Output the (X, Y) coordinate of the center of the cell containing the given text.  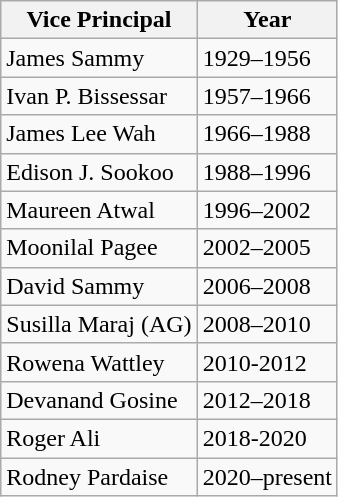
Edison J. Sookoo (99, 172)
1988–1996 (267, 172)
2012–2018 (267, 400)
1996–2002 (267, 210)
Susilla Maraj (AG) (99, 324)
Vice Principal (99, 20)
David Sammy (99, 286)
2018-2020 (267, 438)
James Lee Wah (99, 134)
1929–1956 (267, 58)
Rodney Pardaise (99, 477)
2020–present (267, 477)
2002–2005 (267, 248)
Rowena Wattley (99, 362)
2008–2010 (267, 324)
Devanand Gosine (99, 400)
1957–1966 (267, 96)
2006–2008 (267, 286)
2010-2012 (267, 362)
Ivan P. Bissessar (99, 96)
Moonilal Pagee (99, 248)
Maureen Atwal (99, 210)
Roger Ali (99, 438)
Year (267, 20)
James Sammy (99, 58)
1966–1988 (267, 134)
